Output the (x, y) coordinate of the center of the cell containing the given text.  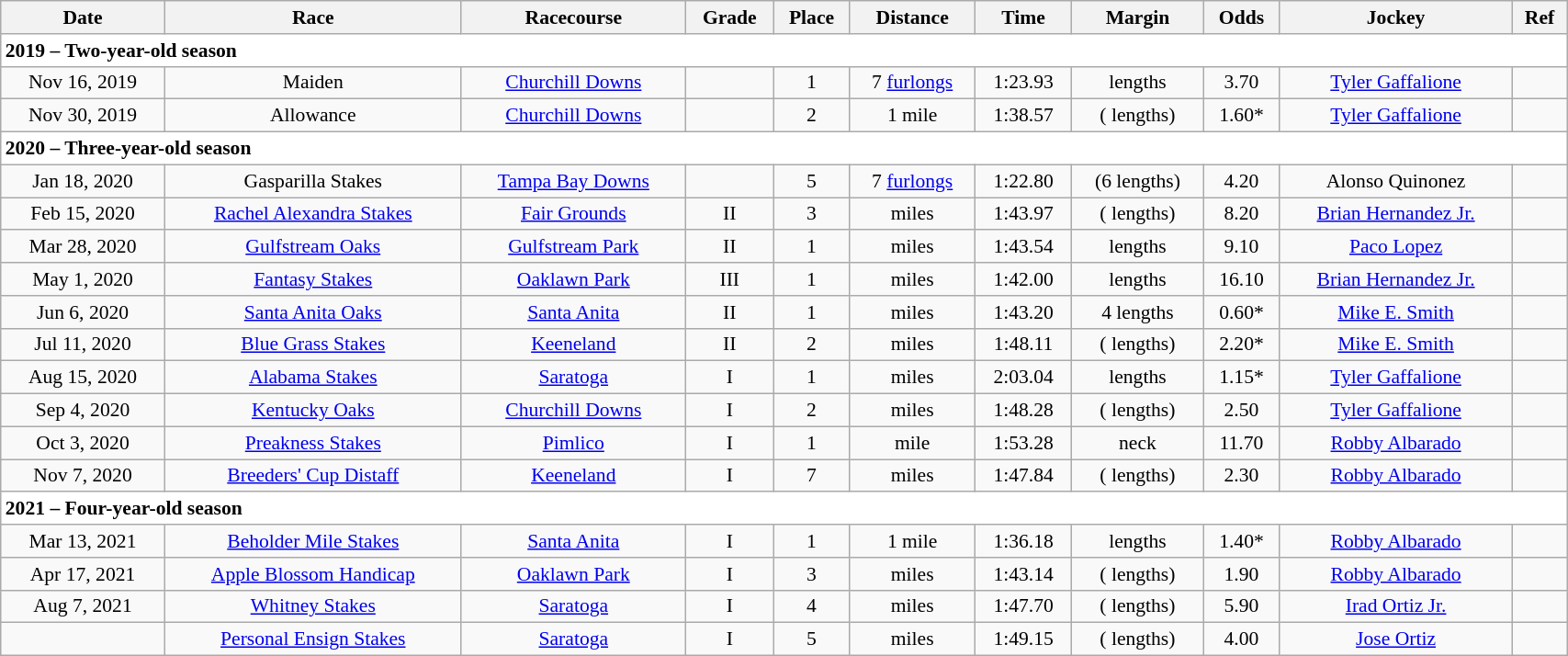
4 (812, 606)
1:43.54 (1023, 247)
Date (83, 17)
Kentucky Oaks (312, 411)
Apr 17, 2021 (83, 574)
Margin (1137, 17)
Mar 13, 2021 (83, 541)
1:47.70 (1023, 606)
3.70 (1242, 83)
Sep 4, 2020 (83, 411)
1:43.14 (1023, 574)
Preakness Stakes (312, 443)
11.70 (1242, 443)
Tampa Bay Downs (573, 181)
Grade (729, 17)
Jockey (1396, 17)
1:23.93 (1023, 83)
Jun 6, 2020 (83, 312)
Nov 30, 2019 (83, 116)
Alabama Stakes (312, 378)
Breeders' Cup Distaff (312, 476)
Whitney Stakes (312, 606)
Jan 18, 2020 (83, 181)
0.60* (1242, 312)
Paco Lopez (1396, 247)
1:48.28 (1023, 411)
2.50 (1242, 411)
1.90 (1242, 574)
Personal Ensign Stakes (312, 639)
1:36.18 (1023, 541)
Blue Grass Stakes (312, 345)
1:48.11 (1023, 345)
neck (1137, 443)
Apple Blossom Handicap (312, 574)
9.10 (1242, 247)
Distance (913, 17)
Oct 3, 2020 (83, 443)
4.00 (1242, 639)
1:42.00 (1023, 279)
4.20 (1242, 181)
Gasparilla Stakes (312, 181)
16.10 (1242, 279)
2.30 (1242, 476)
Ref (1540, 17)
Gulfstream Oaks (312, 247)
Jul 11, 2020 (83, 345)
1:47.84 (1023, 476)
1:22.80 (1023, 181)
8.20 (1242, 214)
2.20* (1242, 345)
1.40* (1242, 541)
III (729, 279)
Rachel Alexandra Stakes (312, 214)
Nov 7, 2020 (83, 476)
Time (1023, 17)
Maiden (312, 83)
mile (913, 443)
4 lengths (1137, 312)
Fantasy Stakes (312, 279)
Irad Ortiz Jr. (1396, 606)
1:38.57 (1023, 116)
5.90 (1242, 606)
Aug 7, 2021 (83, 606)
May 1, 2020 (83, 279)
Nov 16, 2019 (83, 83)
Odds (1242, 17)
Place (812, 17)
2:03.04 (1023, 378)
Jose Ortiz (1396, 639)
1.60* (1242, 116)
Santa Anita Oaks (312, 312)
1:43.97 (1023, 214)
(6 lengths) (1137, 181)
Mar 28, 2020 (83, 247)
2020 – Three-year-old season (784, 149)
Beholder Mile Stakes (312, 541)
2021 – Four-year-old season (784, 509)
Gulfstream Park (573, 247)
1.15* (1242, 378)
1:53.28 (1023, 443)
Aug 15, 2020 (83, 378)
Allowance (312, 116)
Fair Grounds (573, 214)
Race (312, 17)
Alonso Quinonez (1396, 181)
2019 – Two-year-old season (784, 51)
1:43.20 (1023, 312)
Racecourse (573, 17)
7 (812, 476)
1:49.15 (1023, 639)
Feb 15, 2020 (83, 214)
Pimlico (573, 443)
